Pinpoint the cell where the given text exists, returning its [x, y] midpoint coordinate. 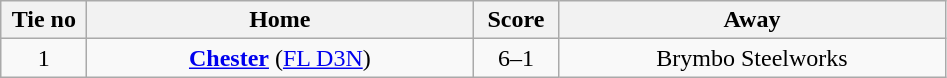
Score [516, 20]
Home [280, 20]
Away [752, 20]
Brymbo Steelworks [752, 58]
6–1 [516, 58]
Chester (FL D3N) [280, 58]
Tie no [44, 20]
1 [44, 58]
